Capture the cell that displays the provided text and extract its (X, Y) central coordinate. 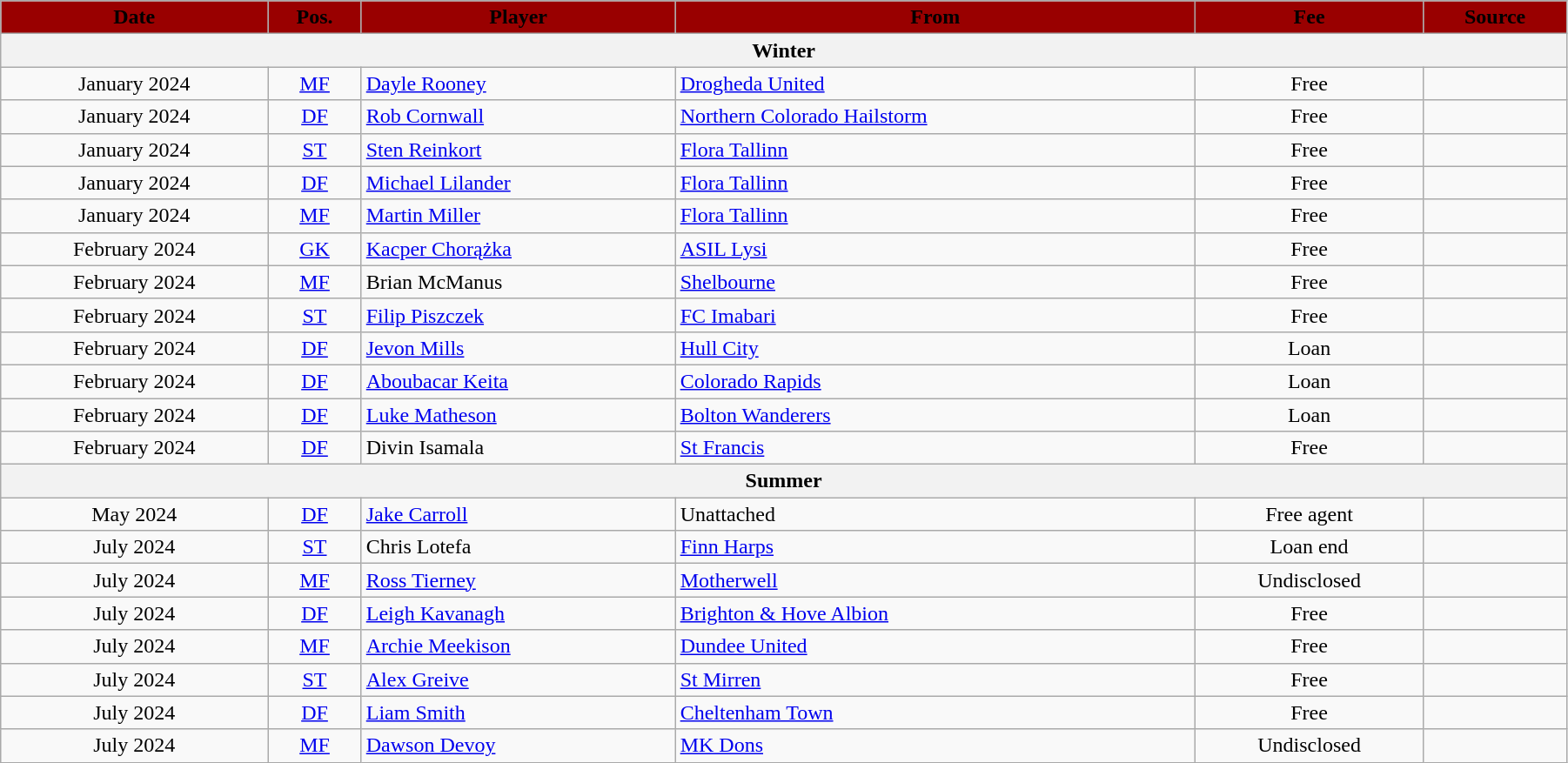
Martin Miller (519, 216)
St Francis (935, 448)
Aboubacar Keita (519, 381)
Chris Lotefa (519, 547)
Loan end (1309, 547)
Kacper Chorążka (519, 249)
Jevon Mills (519, 348)
Archie Meekison (519, 646)
St Mirren (935, 679)
FC Imabari (935, 315)
GK (315, 249)
Luke Matheson (519, 415)
Summer (784, 481)
May 2024 (134, 514)
From (935, 17)
Finn Harps (935, 547)
Sten Reinkort (519, 150)
Alex Greive (519, 679)
Dundee United (935, 646)
Liam Smith (519, 713)
ASIL Lysi (935, 249)
Colorado Rapids (935, 381)
Date (134, 17)
Motherwell (935, 580)
Fee (1309, 17)
Pos. (315, 17)
Filip Piszczek (519, 315)
Jake Carroll (519, 514)
Divin Isamala (519, 448)
Cheltenham Town (935, 713)
Dayle Rooney (519, 84)
Dawson Devoy (519, 746)
Winter (784, 50)
Northern Colorado Hailstorm (935, 117)
Michael Lilander (519, 183)
Hull City (935, 348)
MK Dons (935, 746)
Brighton & Hove Albion (935, 613)
Player (519, 17)
Shelbourne (935, 282)
Bolton Wanderers (935, 415)
Ross Tierney (519, 580)
Brian McManus (519, 282)
Drogheda United (935, 84)
Leigh Kavanagh (519, 613)
Rob Cornwall (519, 117)
Free agent (1309, 514)
Unattached (935, 514)
Source (1495, 17)
